Determine the (X, Y) coordinate at the center of the cell enclosing the given text.  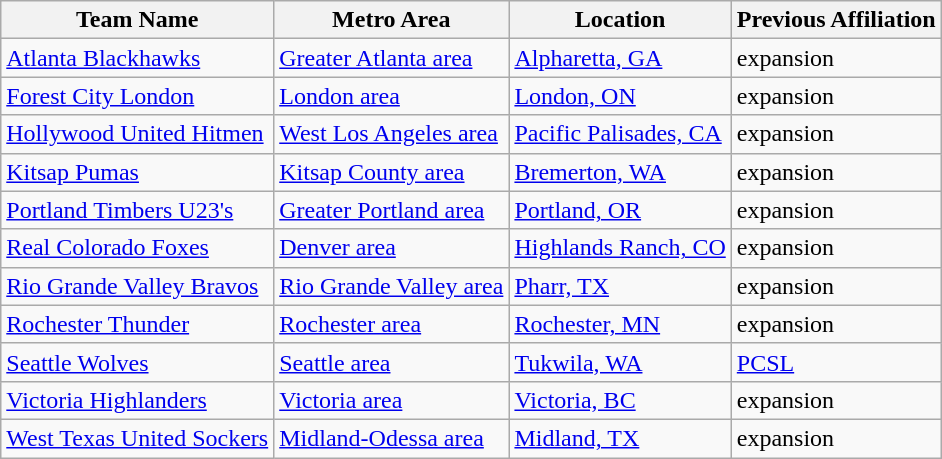
Forest City London (138, 96)
Highlands Ranch, CO (620, 248)
Bremerton, WA (620, 172)
West Los Angeles area (392, 134)
Greater Portland area (392, 210)
Portland Timbers U23's (138, 210)
Tukwila, WA (620, 362)
Seattle Wolves (138, 362)
Atlanta Blackhawks (138, 58)
Victoria area (392, 400)
Midland-Odessa area (392, 438)
Rio Grande Valley area (392, 286)
Rochester, MN (620, 324)
Kitsap County area (392, 172)
London, ON (620, 96)
Real Colorado Foxes (138, 248)
Team Name (138, 20)
Alpharetta, GA (620, 58)
West Texas United Sockers (138, 438)
Rio Grande Valley Bravos (138, 286)
Greater Atlanta area (392, 58)
Seattle area (392, 362)
Victoria, BC (620, 400)
Pacific Palisades, CA (620, 134)
Midland, TX (620, 438)
Hollywood United Hitmen (138, 134)
London area (392, 96)
Rochester Thunder (138, 324)
Metro Area (392, 20)
Previous Affiliation (836, 20)
Rochester area (392, 324)
Portland, OR (620, 210)
Victoria Highlanders (138, 400)
Location (620, 20)
PCSL (836, 362)
Denver area (392, 248)
Kitsap Pumas (138, 172)
Pharr, TX (620, 286)
